Return [x, y] of the center of cell containing provided text 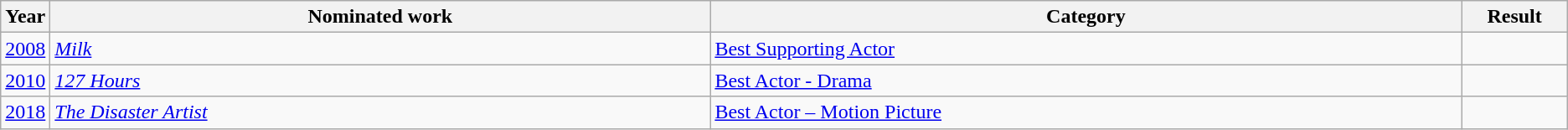
Nominated work [380, 17]
Best Actor – Motion Picture [1086, 112]
Best Actor - Drama [1086, 81]
Year [25, 17]
2018 [25, 112]
Category [1086, 17]
2008 [25, 49]
The Disaster Artist [380, 112]
Result [1514, 17]
Milk [380, 49]
127 Hours [380, 81]
2010 [25, 81]
Best Supporting Actor [1086, 49]
